Identify which cell holds the provided text, then report its (x, y) central coordinate. 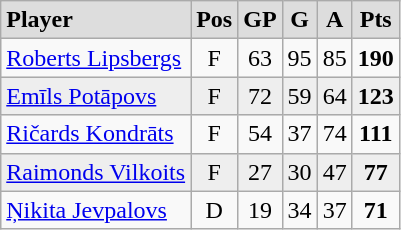
63 (260, 58)
D (214, 210)
Emīls Potāpovs (96, 96)
95 (300, 58)
54 (260, 134)
27 (260, 172)
Raimonds Vilkoits (96, 172)
74 (334, 134)
85 (334, 58)
71 (376, 210)
77 (376, 172)
123 (376, 96)
GP (260, 20)
59 (300, 96)
Pos (214, 20)
19 (260, 210)
30 (300, 172)
A (334, 20)
111 (376, 134)
Roberts Lipsbergs (96, 58)
Ņikita Jevpalovs (96, 210)
72 (260, 96)
47 (334, 172)
Ričards Kondrāts (96, 134)
Pts (376, 20)
190 (376, 58)
G (300, 20)
Player (96, 20)
64 (334, 96)
34 (300, 210)
